Extract the [X, Y] coordinate from the center of the cell holding the provided text.  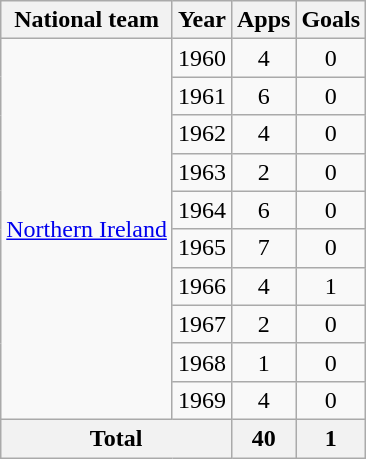
1960 [202, 58]
1968 [202, 362]
1962 [202, 134]
1961 [202, 96]
Northern Ireland [87, 230]
Goals [331, 20]
1969 [202, 400]
Apps [263, 20]
40 [263, 438]
1967 [202, 324]
Year [202, 20]
1964 [202, 210]
1965 [202, 248]
1966 [202, 286]
Total [116, 438]
1963 [202, 172]
National team [87, 20]
7 [263, 248]
